Identify which cell holds the provided text, then report its [x, y] central coordinate. 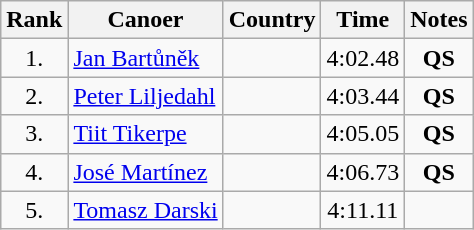
Notes [439, 20]
4:05.05 [363, 134]
Rank [34, 20]
Jan Bartůněk [146, 58]
José Martínez [146, 172]
4. [34, 172]
2. [34, 96]
Canoer [146, 20]
Peter Liljedahl [146, 96]
4:02.48 [363, 58]
4:11.11 [363, 210]
3. [34, 134]
4:03.44 [363, 96]
Tomasz Darski [146, 210]
1. [34, 58]
Country [272, 20]
5. [34, 210]
4:06.73 [363, 172]
Time [363, 20]
Tiit Tikerpe [146, 134]
